Detect which cell encompasses the target text, then output its [x, y] center coordinate. 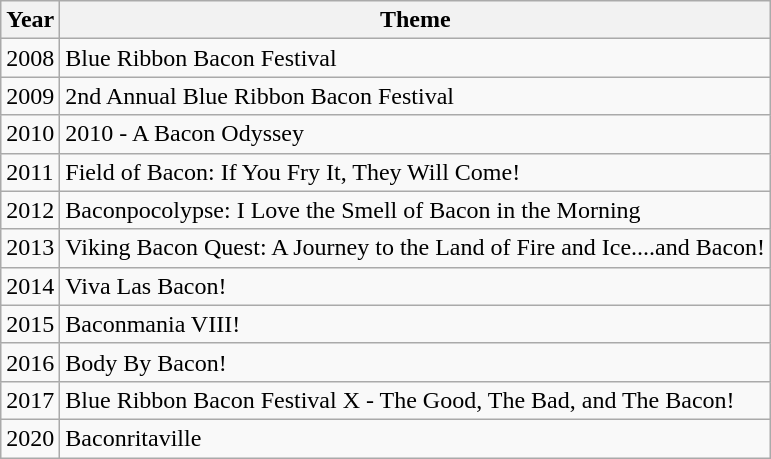
2010 [30, 134]
Viking Bacon Quest: A Journey to the Land of Fire and Ice....and Bacon! [416, 248]
2016 [30, 362]
2015 [30, 324]
Baconmania VIII! [416, 324]
Field of Bacon: If You Fry It, They Will Come! [416, 172]
Baconpocolypse: I Love the Smell of Bacon in the Morning [416, 210]
2009 [30, 96]
2010 - A Bacon Odyssey [416, 134]
Viva Las Bacon! [416, 286]
Year [30, 20]
2012 [30, 210]
Baconritaville [416, 438]
2011 [30, 172]
2014 [30, 286]
Blue Ribbon Bacon Festival X - The Good, The Bad, and The Bacon! [416, 400]
2nd Annual Blue Ribbon Bacon Festival [416, 96]
Blue Ribbon Bacon Festival [416, 58]
2013 [30, 248]
Theme [416, 20]
Body By Bacon! [416, 362]
2017 [30, 400]
2008 [30, 58]
2020 [30, 438]
